Locate the cell with the specified text and output its (X, Y) center coordinate. 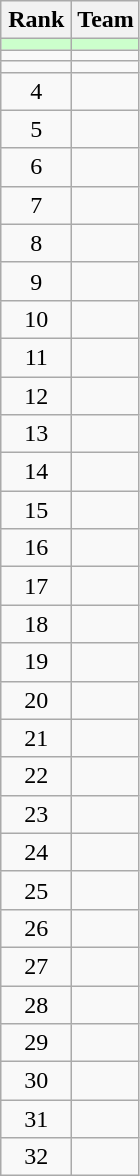
18 (36, 624)
32 (36, 1157)
10 (36, 319)
23 (36, 814)
4 (36, 91)
27 (36, 966)
15 (36, 510)
12 (36, 395)
21 (36, 738)
22 (36, 776)
20 (36, 700)
16 (36, 548)
8 (36, 243)
24 (36, 852)
5 (36, 129)
17 (36, 586)
Team (106, 20)
28 (36, 1005)
25 (36, 890)
9 (36, 281)
19 (36, 662)
11 (36, 357)
31 (36, 1119)
6 (36, 167)
14 (36, 472)
30 (36, 1081)
7 (36, 205)
Rank (36, 20)
13 (36, 434)
26 (36, 928)
29 (36, 1043)
